Pinpoint the cell where the given text exists, returning its [X, Y] midpoint coordinate. 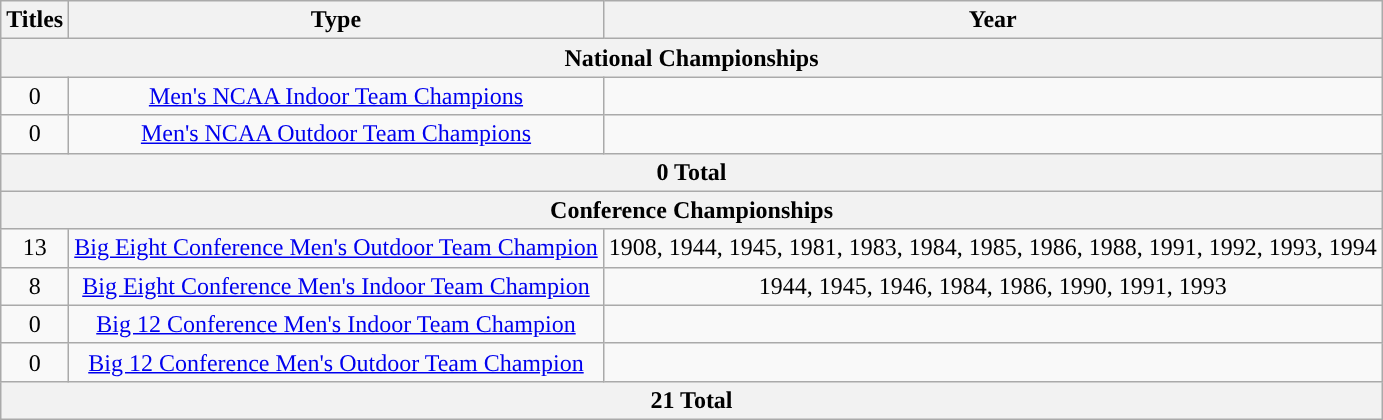
Men's NCAA Outdoor Team Champions [336, 134]
Big Eight Conference Men's Indoor Team Champion [336, 286]
National Championships [692, 58]
Titles [35, 20]
Big 12 Conference Men's Outdoor Team Champion [336, 362]
1908, 1944, 1945, 1981, 1983, 1984, 1985, 1986, 1988, 1991, 1992, 1993, 1994 [992, 248]
Type [336, 20]
13 [35, 248]
Big Eight Conference Men's Outdoor Team Champion [336, 248]
8 [35, 286]
0 Total [692, 172]
Men's NCAA Indoor Team Champions [336, 96]
1944, 1945, 1946, 1984, 1986, 1990, 1991, 1993 [992, 286]
Year [992, 20]
Conference Championships [692, 210]
Big 12 Conference Men's Indoor Team Champion [336, 324]
21 Total [692, 400]
